Capture the cell that displays the provided text and extract its (X, Y) central coordinate. 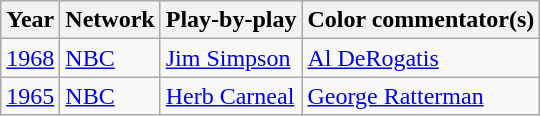
1968 (30, 58)
Year (30, 20)
Jim Simpson (231, 58)
Network (110, 20)
Al DeRogatis (421, 58)
Herb Carneal (231, 96)
1965 (30, 96)
George Ratterman (421, 96)
Color commentator(s) (421, 20)
Play-by-play (231, 20)
